Detect which cell encompasses the target text, then output its (X, Y) center coordinate. 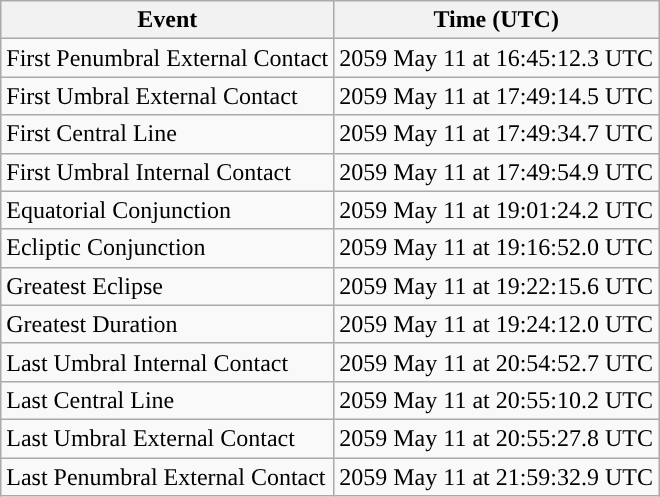
First Umbral External Contact (168, 96)
2059 May 11 at 20:54:52.7 UTC (496, 362)
First Penumbral External Contact (168, 58)
First Umbral Internal Contact (168, 172)
Last Central Line (168, 400)
2059 May 11 at 19:01:24.2 UTC (496, 210)
Equatorial Conjunction (168, 210)
Last Penumbral External Contact (168, 477)
Greatest Duration (168, 324)
First Central Line (168, 134)
2059 May 11 at 20:55:27.8 UTC (496, 438)
Last Umbral Internal Contact (168, 362)
2059 May 11 at 17:49:54.9 UTC (496, 172)
Time (UTC) (496, 20)
Greatest Eclipse (168, 286)
2059 May 11 at 16:45:12.3 UTC (496, 58)
Event (168, 20)
2059 May 11 at 19:16:52.0 UTC (496, 248)
Last Umbral External Contact (168, 438)
2059 May 11 at 17:49:14.5 UTC (496, 96)
2059 May 11 at 20:55:10.2 UTC (496, 400)
2059 May 11 at 17:49:34.7 UTC (496, 134)
2059 May 11 at 19:24:12.0 UTC (496, 324)
Ecliptic Conjunction (168, 248)
2059 May 11 at 19:22:15.6 UTC (496, 286)
2059 May 11 at 21:59:32.9 UTC (496, 477)
